Determine the [X, Y] coordinate at the center of the cell enclosing the given text.  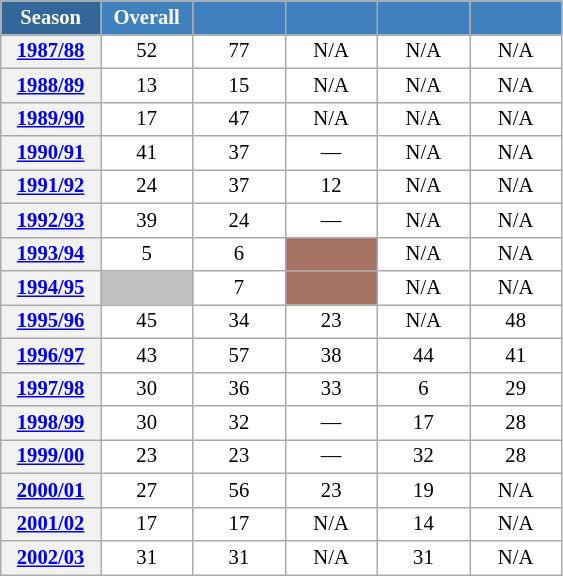
1997/98 [51, 389]
1991/92 [51, 186]
45 [146, 321]
29 [516, 389]
2001/02 [51, 524]
7 [239, 287]
33 [331, 389]
1994/95 [51, 287]
48 [516, 321]
1999/00 [51, 456]
38 [331, 355]
15 [239, 85]
13 [146, 85]
39 [146, 220]
1990/91 [51, 153]
52 [146, 51]
1995/96 [51, 321]
1998/99 [51, 423]
14 [423, 524]
1987/88 [51, 51]
1992/93 [51, 220]
19 [423, 490]
57 [239, 355]
12 [331, 186]
47 [239, 119]
56 [239, 490]
2000/01 [51, 490]
77 [239, 51]
1988/89 [51, 85]
43 [146, 355]
5 [146, 254]
Season [51, 17]
34 [239, 321]
27 [146, 490]
36 [239, 389]
2002/03 [51, 557]
44 [423, 355]
1989/90 [51, 119]
1996/97 [51, 355]
Overall [146, 17]
1993/94 [51, 254]
